Extract the [x, y] coordinate from the center of the cell holding the provided text.  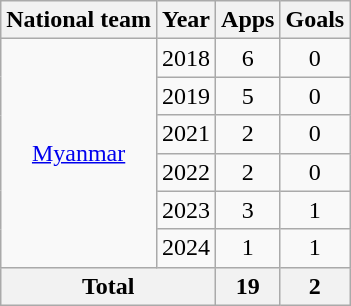
2021 [186, 134]
2022 [186, 172]
Total [108, 286]
2019 [186, 96]
5 [248, 96]
2023 [186, 210]
National team [79, 20]
Goals [315, 20]
2018 [186, 58]
6 [248, 58]
19 [248, 286]
Myanmar [79, 153]
2024 [186, 248]
3 [248, 210]
Year [186, 20]
Apps [248, 20]
